Determine the [x, y] coordinate at the center of the cell enclosing the given text.  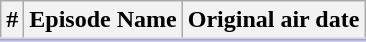
# [12, 21]
Episode Name [103, 21]
Original air date [274, 21]
